Determine the (x, y) coordinate at the center of the cell enclosing the given text.  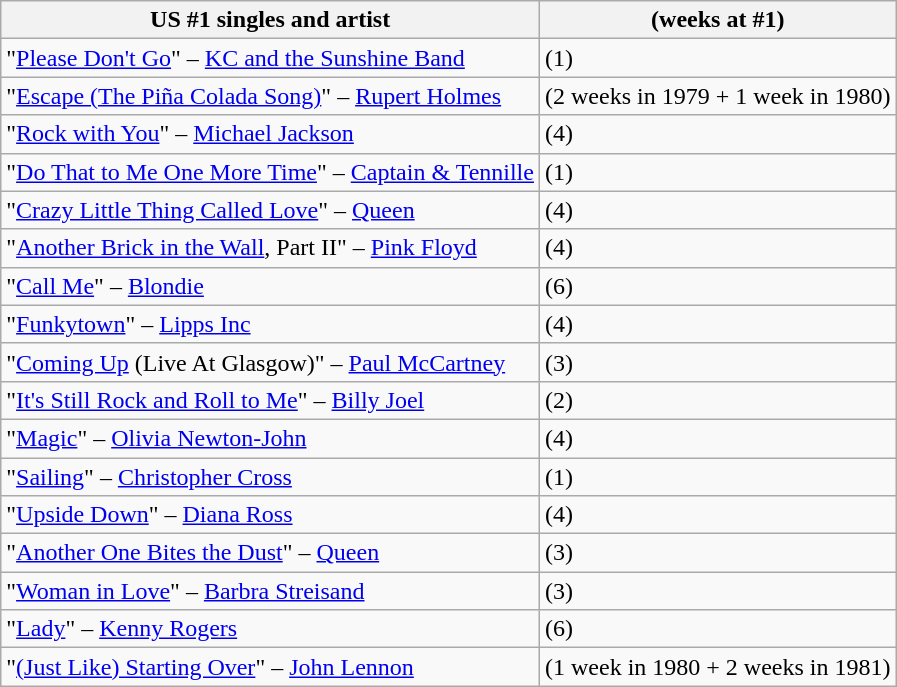
(2 weeks in 1979 + 1 week in 1980) (718, 96)
"Do That to Me One More Time" – Captain & Tennille (270, 172)
"Lady" – Kenny Rogers (270, 629)
"Another One Bites the Dust" – Queen (270, 553)
"Upside Down" – Diana Ross (270, 515)
"(Just Like) Starting Over" – John Lennon (270, 667)
"Crazy Little Thing Called Love" – Queen (270, 210)
(weeks at #1) (718, 20)
"Funkytown" – Lipps Inc (270, 324)
"Coming Up (Live At Glasgow)" – Paul McCartney (270, 362)
"Woman in Love" – Barbra Streisand (270, 591)
"Sailing" – Christopher Cross (270, 477)
"Call Me" – Blondie (270, 286)
(1 week in 1980 + 2 weeks in 1981) (718, 667)
"Magic" – Olivia Newton-John (270, 438)
US #1 singles and artist (270, 20)
"It's Still Rock and Roll to Me" – Billy Joel (270, 400)
"Rock with You" – Michael Jackson (270, 134)
"Please Don't Go" – KC and the Sunshine Band (270, 58)
(2) (718, 400)
"Escape (The Piña Colada Song)" – Rupert Holmes (270, 96)
"Another Brick in the Wall, Part II" – Pink Floyd (270, 248)
